From the cell containing the given text, extract its center point as [X, Y] coordinate. 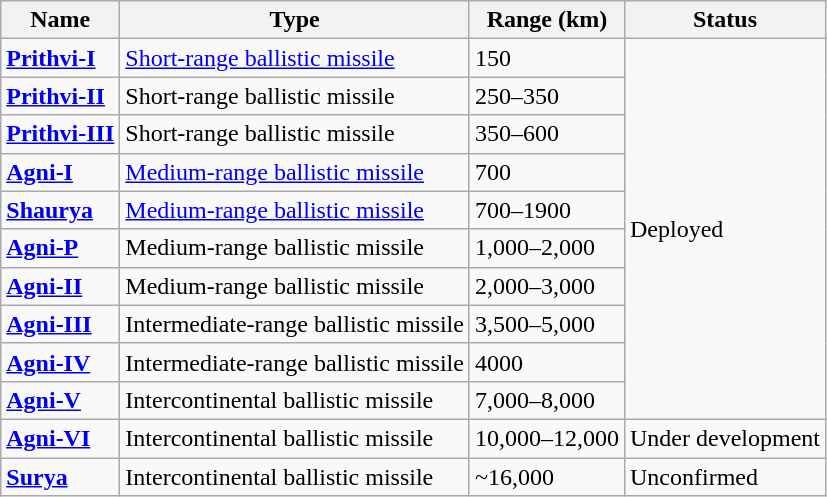
3,500–5,000 [546, 324]
250–350 [546, 96]
Agni-V [60, 400]
Type [295, 20]
Range (km) [546, 20]
2,000–3,000 [546, 286]
Agni-P [60, 248]
1,000–2,000 [546, 248]
700–1900 [546, 210]
Prithvi-II [60, 96]
Agni-III [60, 324]
Agni-IV [60, 362]
Agni-I [60, 172]
Under development [724, 438]
350–600 [546, 134]
Shaurya [60, 210]
Prithvi-III [60, 134]
Name [60, 20]
Unconfirmed [724, 477]
10,000–12,000 [546, 438]
Prithvi-I [60, 58]
Surya [60, 477]
~16,000 [546, 477]
Deployed [724, 230]
Status [724, 20]
700 [546, 172]
150 [546, 58]
7,000–8,000 [546, 400]
Agni-II [60, 286]
Agni-VI [60, 438]
4000 [546, 362]
